Return the (x, y) coordinate for the center point of the cell that contains the specified text.  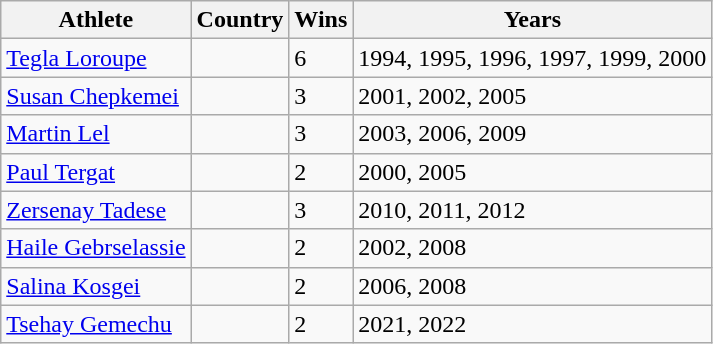
Years (532, 20)
1994, 1995, 1996, 1997, 1999, 2000 (532, 58)
2002, 2008 (532, 248)
Athlete (96, 20)
6 (321, 58)
2001, 2002, 2005 (532, 96)
Zersenay Tadese (96, 210)
Tegla Loroupe (96, 58)
Salina Kosgei (96, 286)
2021, 2022 (532, 324)
2010, 2011, 2012 (532, 210)
2006, 2008 (532, 286)
Paul Tergat (96, 172)
2000, 2005 (532, 172)
Susan Chepkemei (96, 96)
Wins (321, 20)
Tsehay Gemechu (96, 324)
Country (240, 20)
Haile Gebrselassie (96, 248)
2003, 2006, 2009 (532, 134)
Martin Lel (96, 134)
